Determine the (X, Y) coordinate at the center of the cell enclosing the given text.  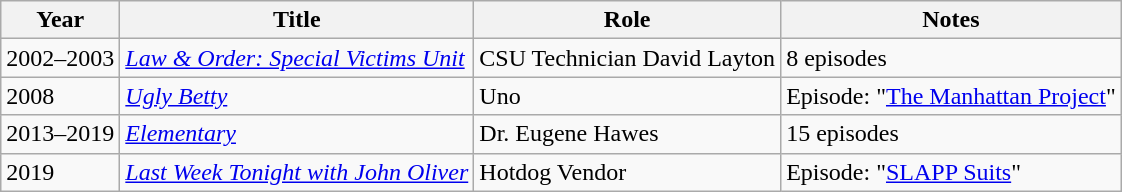
Episode: "SLAPP Suits" (952, 172)
Title (297, 20)
Ugly Betty (297, 96)
Dr. Eugene Hawes (628, 134)
Law & Order: Special Victims Unit (297, 58)
Uno (628, 96)
Role (628, 20)
CSU Technician David Layton (628, 58)
Last Week Tonight with John Oliver (297, 172)
15 episodes (952, 134)
Year (60, 20)
2019 (60, 172)
2002–2003 (60, 58)
2008 (60, 96)
Hotdog Vendor (628, 172)
Elementary (297, 134)
Episode: "The Manhattan Project" (952, 96)
2013–2019 (60, 134)
Notes (952, 20)
8 episodes (952, 58)
